Locate the cell with the specified text and output its [x, y] center coordinate. 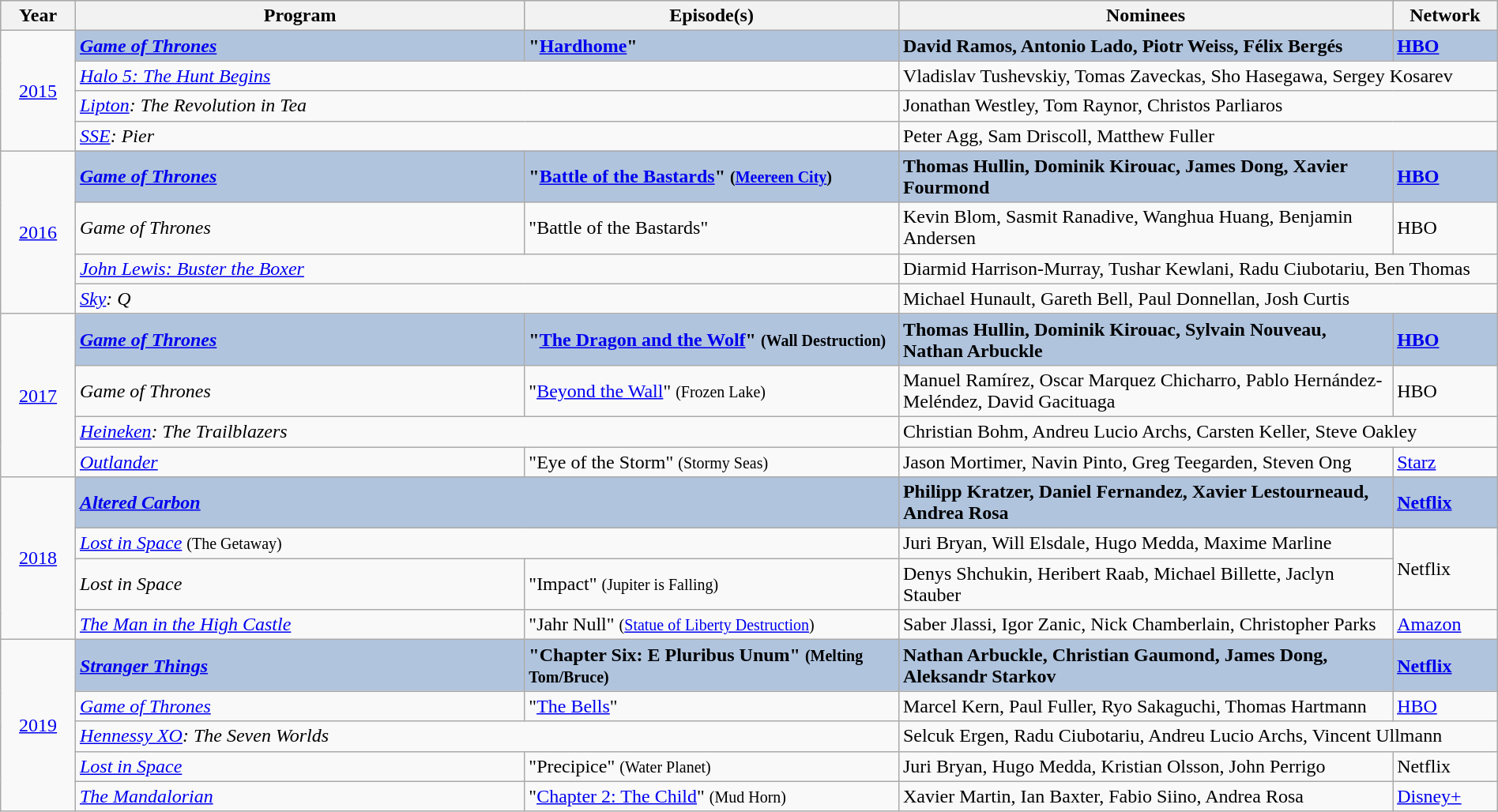
Network [1446, 16]
Jonathan Westley, Tom Raynor, Christos Parliaros [1198, 106]
Thomas Hullin, Dominik Kirouac, Sylvain Nouveau, Nathan Arbuckle [1146, 340]
2015 [38, 91]
SSE: Pier [487, 136]
Program [299, 16]
Heineken: The Trailblazers [487, 431]
Starz [1446, 462]
Hennessy XO: The Seven Worlds [487, 736]
The Man in the High Castle [299, 625]
David Ramos, Antonio Lado, Piotr Weiss, Félix Bergés [1146, 46]
Peter Agg, Sam Driscoll, Matthew Fuller [1198, 136]
"Beyond the Wall" (Frozen Lake) [712, 390]
"The Dragon and the Wolf" (Wall Destruction) [712, 340]
Juri Bryan, Hugo Medda, Kristian Olsson, John Perrigo [1146, 766]
"Precipice" (Water Planet) [712, 766]
Saber Jlassi, Igor Zanic, Nick Chamberlain, Christopher Parks [1146, 625]
Nathan Arbuckle, Christian Gaumond, James Dong, Aleksandr Starkov [1146, 665]
"Chapter 2: The Child" (Mud Horn) [712, 796]
Disney+ [1446, 796]
Episode(s) [712, 16]
Sky: Q [487, 299]
"Battle of the Bastards" [712, 227]
"Battle of the Bastards" (Meereen City) [712, 177]
"Eye of the Storm" (Stormy Seas) [712, 462]
2019 [38, 725]
Christian Bohm, Andreu Lucio Archs, Carsten Keller, Steve Oakley [1198, 431]
Altered Carbon [487, 502]
"The Bells" [712, 706]
"Jahr Null" (Statue of Liberty Destruction) [712, 625]
Lipton: The Revolution in Tea [487, 106]
2016 [38, 232]
Stranger Things [299, 665]
Marcel Kern, Paul Fuller, Ryo Sakaguchi, Thomas Hartmann [1146, 706]
Xavier Martin, Ian Baxter, Fabio Siino, Andrea Rosa [1146, 796]
The Mandalorian [299, 796]
Diarmid Harrison-Murray, Tushar Kewlani, Radu Ciubotariu, Ben Thomas [1198, 269]
Manuel Ramírez, Oscar Marquez Chicharro, Pablo Hernández-Meléndez, David Gacituaga [1146, 390]
Amazon [1446, 625]
Philipp Kratzer, Daniel Fernandez, Xavier Lestourneaud, Andrea Rosa [1146, 502]
"Impact" (Jupiter is Falling) [712, 585]
Vladislav Tushevskiy, Tomas Zaveckas, Sho Hasegawa, Sergey Kosarev [1198, 76]
John Lewis: Buster the Boxer [487, 269]
Year [38, 16]
Kevin Blom, Sasmit Ranadive, Wanghua Huang, Benjamin Andersen [1146, 227]
Lost in Space (The Getaway) [487, 543]
Outlander [299, 462]
Thomas Hullin, Dominik Kirouac, James Dong, Xavier Fourmond [1146, 177]
Juri Bryan, Will Elsdale, Hugo Medda, Maxime Marline [1146, 543]
Halo 5: The Hunt Begins [487, 76]
Jason Mortimer, Navin Pinto, Greg Teegarden, Steven Ong [1146, 462]
Denys Shchukin, Heribert Raab, Michael Billette, Jaclyn Stauber [1146, 585]
"Chapter Six: E Pluribus Unum" (Melting Tom/Bruce) [712, 665]
2018 [38, 558]
"Hardhome" [712, 46]
Selcuk Ergen, Radu Ciubotariu, Andreu Lucio Archs, Vincent Ullmann [1198, 736]
Michael Hunault, Gareth Bell, Paul Donnellan, Josh Curtis [1198, 299]
Nominees [1146, 16]
2017 [38, 395]
